For the text-containing cell, return its midpoint in [x, y] coordinate format. 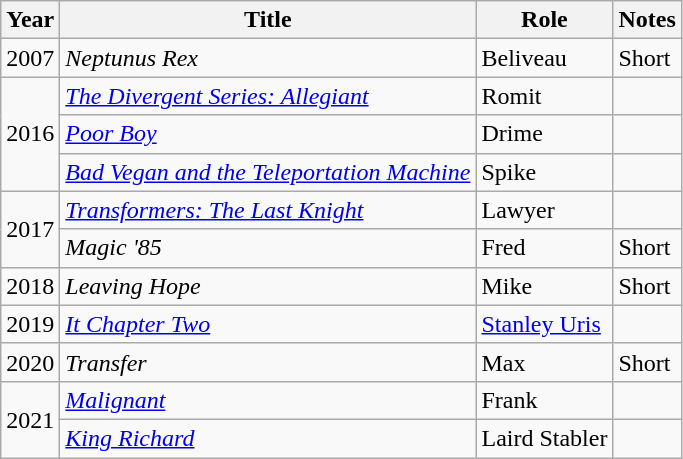
Laird Stabler [544, 438]
It Chapter Two [268, 324]
2021 [30, 419]
Poor Boy [268, 134]
Year [30, 20]
Title [268, 20]
2017 [30, 229]
Leaving Hope [268, 286]
Malignant [268, 400]
The Divergent Series: Allegiant [268, 96]
Transfer [268, 362]
Bad Vegan and the Teleportation Machine [268, 172]
Max [544, 362]
2007 [30, 58]
Lawyer [544, 210]
2016 [30, 134]
Fred [544, 248]
Stanley Uris [544, 324]
2020 [30, 362]
Neptunus Rex [268, 58]
Frank [544, 400]
Mike [544, 286]
Romit [544, 96]
2018 [30, 286]
Beliveau [544, 58]
Magic '85 [268, 248]
Notes [647, 20]
2019 [30, 324]
Drime [544, 134]
Role [544, 20]
Transformers: The Last Knight [268, 210]
Spike [544, 172]
King Richard [268, 438]
